For the text-containing cell, return its midpoint in (X, Y) coordinate format. 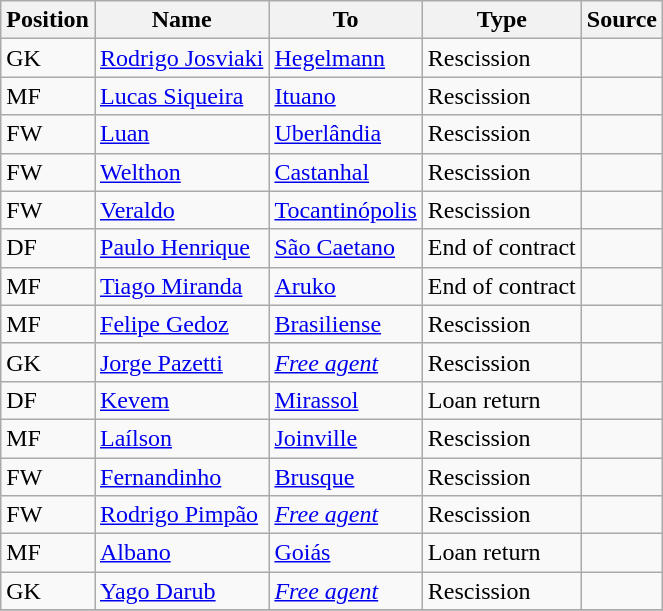
Paulo Henrique (181, 248)
To (346, 20)
Luan (181, 134)
Jorge Pazetti (181, 362)
São Caetano (346, 248)
Hegelmann (346, 58)
Aruko (346, 286)
Lucas Siqueira (181, 96)
Castanhal (346, 172)
Mirassol (346, 400)
Position (48, 20)
Type (502, 20)
Brusque (346, 477)
Tocantinópolis (346, 210)
Uberlândia (346, 134)
Veraldo (181, 210)
Goiás (346, 553)
Joinville (346, 438)
Kevem (181, 400)
Brasiliense (346, 324)
Fernandinho (181, 477)
Albano (181, 553)
Rodrigo Josviaki (181, 58)
Felipe Gedoz (181, 324)
Welthon (181, 172)
Ituano (346, 96)
Tiago Miranda (181, 286)
Laílson (181, 438)
Yago Darub (181, 591)
Rodrigo Pimpão (181, 515)
Name (181, 20)
Source (622, 20)
